Find where the given text appears and provide that cell's center as [X, Y] coordinate. 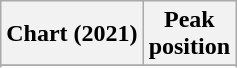
Chart (2021) [72, 34]
Peakposition [189, 34]
